From the cell containing the given text, extract its center point as [X, Y] coordinate. 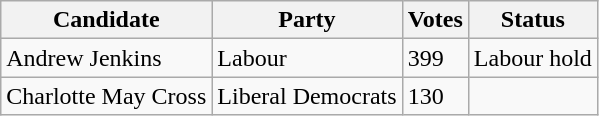
Andrew Jenkins [106, 58]
Votes [435, 20]
Charlotte May Cross [106, 96]
Labour [307, 58]
Labour hold [532, 58]
Party [307, 20]
Candidate [106, 20]
Liberal Democrats [307, 96]
Status [532, 20]
130 [435, 96]
399 [435, 58]
